Capture the cell that displays the provided text and extract its [X, Y] central coordinate. 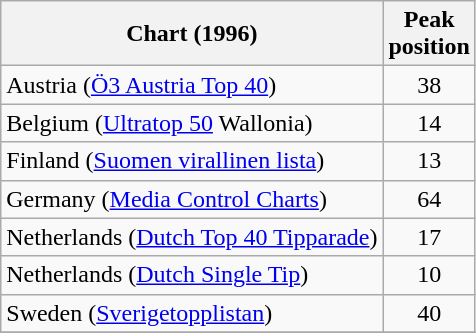
Austria (Ö3 Austria Top 40) [192, 85]
38 [429, 85]
Peakposition [429, 34]
17 [429, 237]
Belgium (Ultratop 50 Wallonia) [192, 123]
10 [429, 275]
40 [429, 313]
Netherlands (Dutch Top 40 Tipparade) [192, 237]
Sweden (Sverigetopplistan) [192, 313]
Finland (Suomen virallinen lista) [192, 161]
Chart (1996) [192, 34]
Germany (Media Control Charts) [192, 199]
64 [429, 199]
13 [429, 161]
14 [429, 123]
Netherlands (Dutch Single Tip) [192, 275]
